Identify which cell holds the provided text, then report its [X, Y] central coordinate. 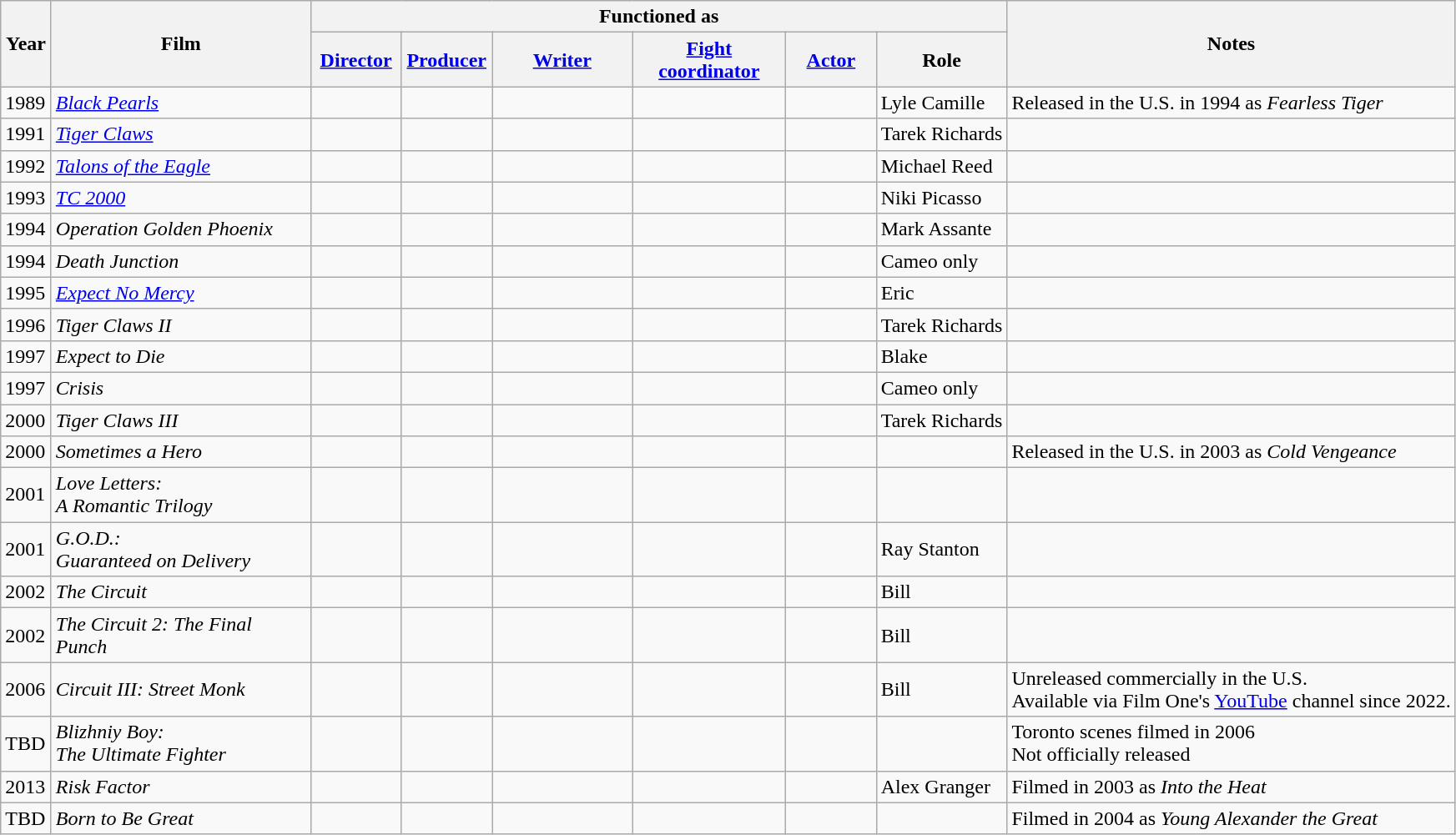
Tiger Claws [180, 134]
Love Letters:A Romantic Trilogy [180, 495]
Niki Picasso [941, 198]
Risk Factor [180, 787]
Born to Be Great [180, 818]
Filmed in 2004 as Young Alexander the Great [1232, 818]
Michael Reed [941, 166]
Role [941, 60]
Operation Golden Phoenix [180, 229]
Film [180, 43]
Expect No Mercy [180, 293]
Death Junction [180, 261]
Mark Assante [941, 229]
Black Pearls [180, 103]
1989 [27, 103]
The Circuit [180, 592]
TC 2000 [180, 198]
Blake [941, 356]
Lyle Camille [941, 103]
1995 [27, 293]
Notes [1232, 43]
2006 [27, 689]
Unreleased commercially in the U.S.Available via Film One's YouTube channel since 2022. [1232, 689]
Functioned as [658, 17]
1996 [27, 324]
Crisis [180, 388]
Tiger Claws II [180, 324]
G.O.D.:Guaranteed on Delivery [180, 549]
Writer [562, 60]
Blizhniy Boy:The Ultimate Fighter [180, 744]
Eric [941, 293]
Released in the U.S. in 2003 as Cold Vengeance [1232, 452]
Toronto scenes filmed in 2006Not officially released [1232, 744]
Producer [447, 60]
Filmed in 2003 as Into the Heat [1232, 787]
Sometimes a Hero [180, 452]
Actor [831, 60]
Alex Granger [941, 787]
Released in the U.S. in 1994 as Fearless Tiger [1232, 103]
Year [27, 43]
The Circuit 2: The Final Punch [180, 636]
1992 [27, 166]
2013 [27, 787]
Talons of the Eagle [180, 166]
Expect to Die [180, 356]
Ray Stanton [941, 549]
Fight coordinator [709, 60]
1993 [27, 198]
Circuit III: Street Monk [180, 689]
Tiger Claws III [180, 420]
Director [355, 60]
1991 [27, 134]
